Output the [X, Y] coordinate of the center of the cell containing the given text.  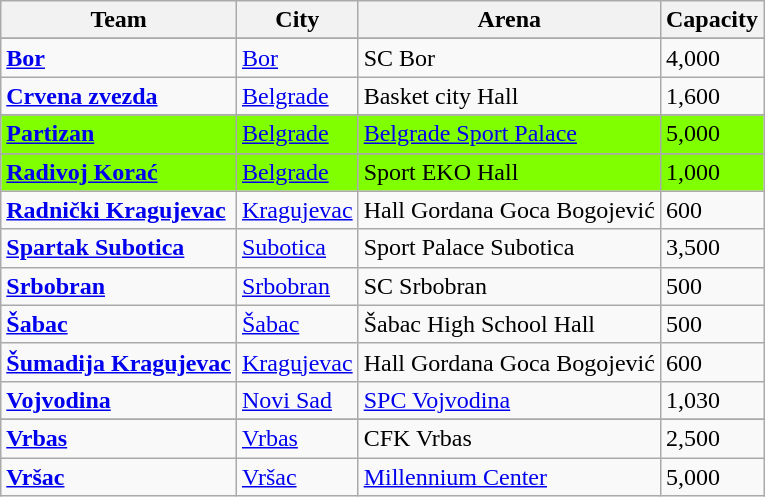
Spartak Subotica [119, 248]
Vojvodina [119, 400]
City [297, 20]
1,030 [712, 400]
Sport Palace Subotica [509, 248]
CFK Vrbas [509, 438]
Radivoj Korać [119, 172]
Crvena zvezda [119, 96]
Partizan [119, 134]
SC Srbobran [509, 286]
Millennium Center [509, 477]
Arena [509, 20]
1,000 [712, 172]
4,000 [712, 58]
2,500 [712, 438]
Subotica [297, 248]
Šabac High School Hall [509, 324]
Novi Sad [297, 400]
1,600 [712, 96]
Capacity [712, 20]
Belgrade Sport Palace [509, 134]
Šumadija Kragujevac [119, 362]
Radnički Kragujevac [119, 210]
Basket city Hall [509, 96]
SPC Vojvodina [509, 400]
3,500 [712, 248]
SC Bor [509, 58]
Sport EKO Hall [509, 172]
Team [119, 20]
